Find where the given text appears and provide that cell's center as [X, Y] coordinate. 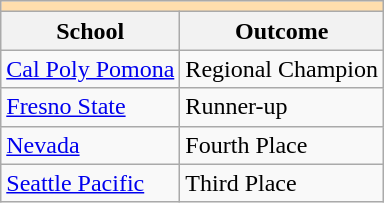
Cal Poly Pomona [90, 69]
Seattle Pacific [90, 183]
Runner-up [282, 107]
Third Place [282, 183]
Fresno State [90, 107]
Outcome [282, 31]
Nevada [90, 145]
School [90, 31]
Fourth Place [282, 145]
Regional Champion [282, 69]
